Pinpoint the cell where the given text exists, returning its [x, y] midpoint coordinate. 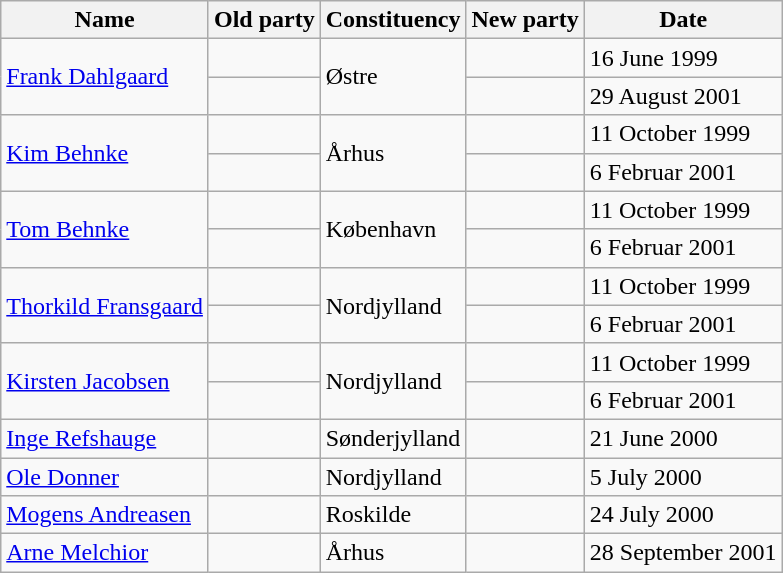
5 July 2000 [683, 477]
New party [525, 20]
Frank Dahlgaard [105, 77]
16 June 1999 [683, 58]
Arne Melchior [105, 553]
Sønderjylland [393, 438]
Roskilde [393, 515]
Constituency [393, 20]
28 September 2001 [683, 553]
Name [105, 20]
Ole Donner [105, 477]
Østre [393, 77]
Tom Behnke [105, 229]
29 August 2001 [683, 96]
Mogens Andreasen [105, 515]
Old party [264, 20]
Inge Refshauge [105, 438]
Kirsten Jacobsen [105, 381]
Date [683, 20]
21 June 2000 [683, 438]
Kim Behnke [105, 153]
24 July 2000 [683, 515]
Thorkild Fransgaard [105, 305]
København [393, 229]
